Find where the given text appears and provide that cell's center as [x, y] coordinate. 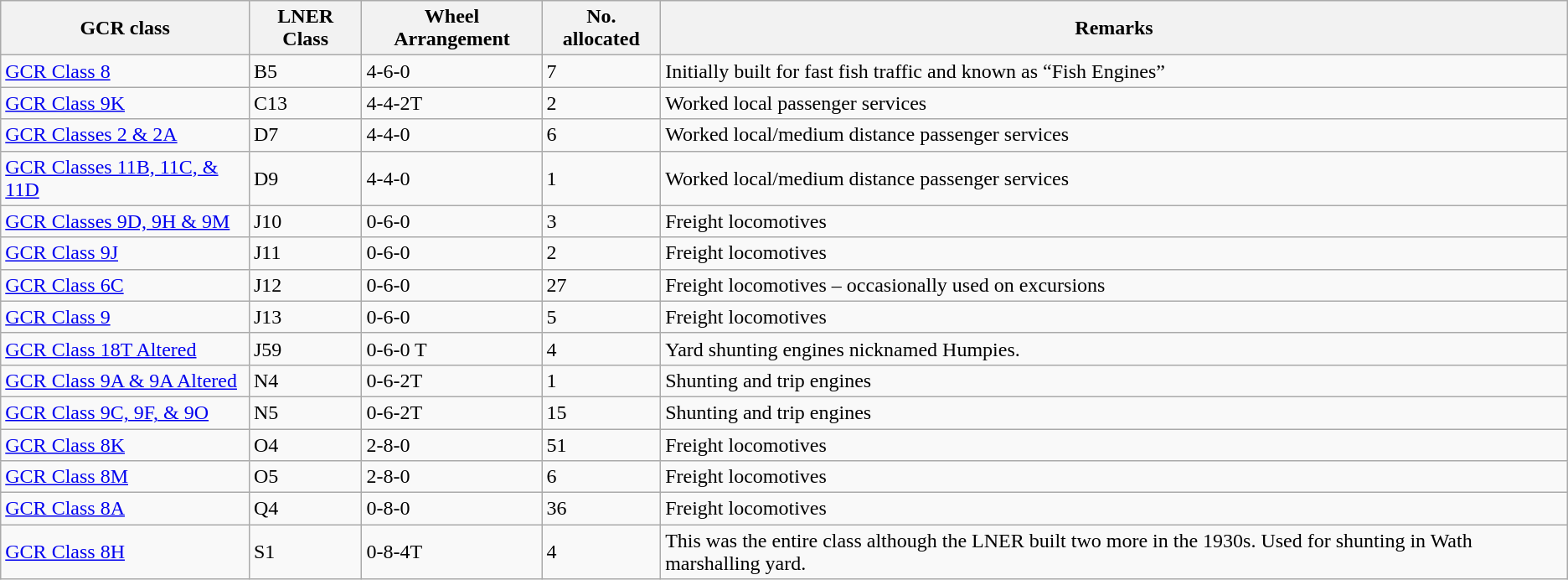
GCR Class 9 [126, 317]
51 [601, 445]
GCR Class 8H [126, 552]
GCR Classes 11B, 11C, & 11D [126, 178]
Q4 [305, 509]
3 [601, 221]
J12 [305, 285]
J59 [305, 349]
LNER Class [305, 28]
GCR Class 9C, 9F, & 9O [126, 412]
Freight locomotives – occasionally used on excursions [1114, 285]
5 [601, 317]
O5 [305, 477]
S1 [305, 552]
GCR Classes 9D, 9H & 9M [126, 221]
36 [601, 509]
GCR Class 18T Altered [126, 349]
Wheel Arrangement [452, 28]
No. allocated [601, 28]
J13 [305, 317]
Yard shunting engines nicknamed Humpies. [1114, 349]
D7 [305, 135]
GCR Class 8M [126, 477]
B5 [305, 71]
J10 [305, 221]
N4 [305, 381]
27 [601, 285]
Remarks [1114, 28]
J11 [305, 253]
GCR Class 8K [126, 445]
GCR Classes 2 & 2A [126, 135]
GCR Class 6C [126, 285]
Worked local passenger services [1114, 103]
GCR Class 9K [126, 103]
4-4-2T [452, 103]
0-6-0 T [452, 349]
0-8-0 [452, 509]
This was the entire class although the LNER built two more in the 1930s. Used for shunting in Wath marshalling yard. [1114, 552]
N5 [305, 412]
GCR Class 8A [126, 509]
0-8-4T [452, 552]
O4 [305, 445]
Initially built for fast fish traffic and known as “Fish Engines” [1114, 71]
D9 [305, 178]
GCR Class 9A & 9A Altered [126, 381]
GCR Class 8 [126, 71]
GCR class [126, 28]
15 [601, 412]
GCR Class 9J [126, 253]
7 [601, 71]
C13 [305, 103]
4-6-0 [452, 71]
